Return [X, Y] of the center of cell containing provided text 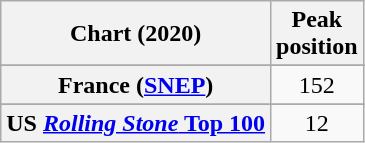
Peakposition [317, 34]
12 [317, 123]
France (SNEP) [136, 85]
Chart (2020) [136, 34]
152 [317, 85]
US Rolling Stone Top 100 [136, 123]
